Scan for the cell matching the given text and deliver its (x, y) coordinate at center. 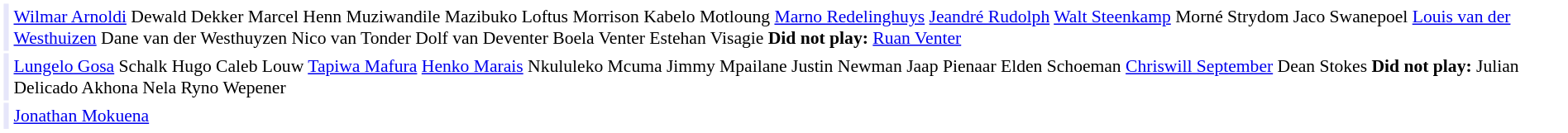
Jonathan Mokuena (788, 116)
